Detect which cell encompasses the target text, then output its (X, Y) center coordinate. 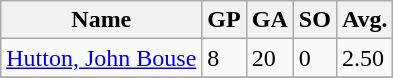
Hutton, John Bouse (102, 58)
0 (314, 58)
20 (270, 58)
Avg. (364, 20)
8 (224, 58)
GP (224, 20)
GA (270, 20)
SO (314, 20)
2.50 (364, 58)
Name (102, 20)
